Return the [X, Y] coordinate for the center point of the cell that contains the specified text.  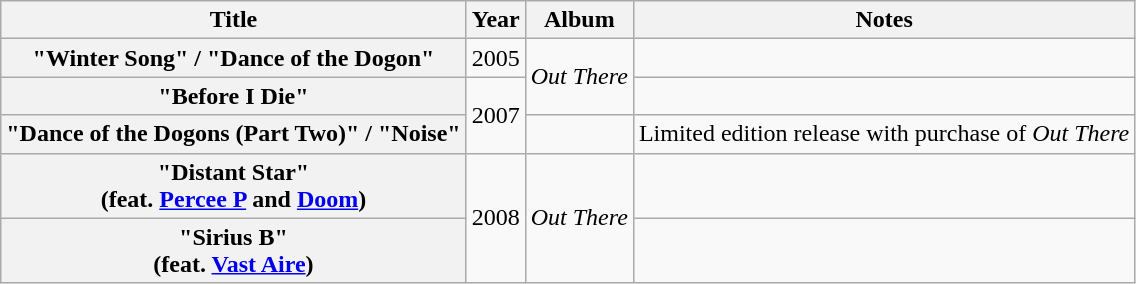
Title [234, 20]
Year [496, 20]
2007 [496, 115]
"Winter Song" / "Dance of the Dogon" [234, 58]
2008 [496, 218]
"Distant Star"(feat. Percee P and Doom) [234, 186]
Album [579, 20]
Limited edition release with purchase of Out There [884, 134]
"Sirius B"(feat. Vast Aire) [234, 250]
Notes [884, 20]
"Before I Die" [234, 96]
"Dance of the Dogons (Part Two)" / "Noise" [234, 134]
2005 [496, 58]
